Locate the cell with the specified text and output its (X, Y) center coordinate. 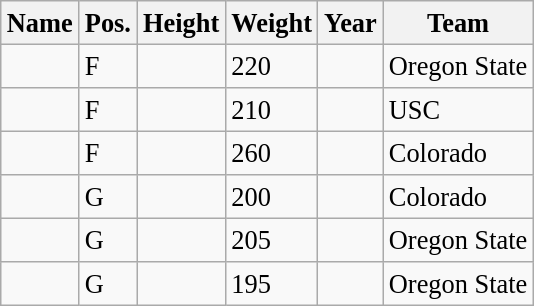
210 (272, 109)
Name (40, 22)
200 (272, 197)
260 (272, 153)
220 (272, 66)
Team (458, 22)
205 (272, 240)
Height (181, 22)
195 (272, 284)
Year (350, 22)
Pos. (108, 22)
USC (458, 109)
Weight (272, 22)
